Find where the given text appears and provide that cell's center as [x, y] coordinate. 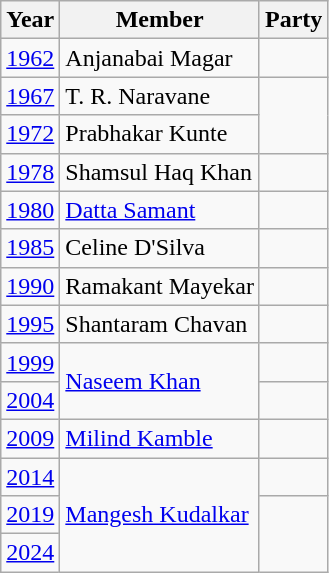
1980 [30, 210]
2019 [30, 515]
Member [160, 20]
Ramakant Mayekar [160, 286]
2009 [30, 438]
2004 [30, 400]
1999 [30, 362]
Mangesh Kudalkar [160, 515]
T. R. Naravane [160, 96]
Year [30, 20]
Party [293, 20]
1978 [30, 172]
Shantaram Chavan [160, 324]
Milind Kamble [160, 438]
Prabhakar Kunte [160, 134]
Anjanabai Magar [160, 58]
2014 [30, 477]
1990 [30, 286]
Celine D'Silva [160, 248]
2024 [30, 553]
1985 [30, 248]
1967 [30, 96]
1962 [30, 58]
Shamsul Haq Khan [160, 172]
Naseem Khan [160, 381]
1972 [30, 134]
Datta Samant [160, 210]
1995 [30, 324]
